Identify which cell holds the provided text, then report its [x, y] central coordinate. 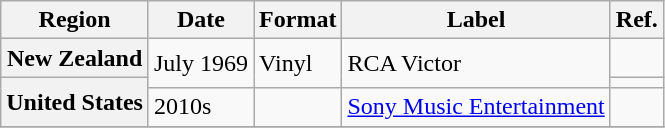
United States [75, 102]
Format [298, 20]
Date [200, 20]
Ref. [636, 20]
New Zealand [75, 58]
Sony Music Entertainment [476, 107]
Vinyl [298, 64]
Region [75, 20]
July 1969 [200, 64]
Label [476, 20]
RCA Victor [476, 64]
2010s [200, 107]
